Output the [X, Y] coordinate of the center of the cell containing the given text.  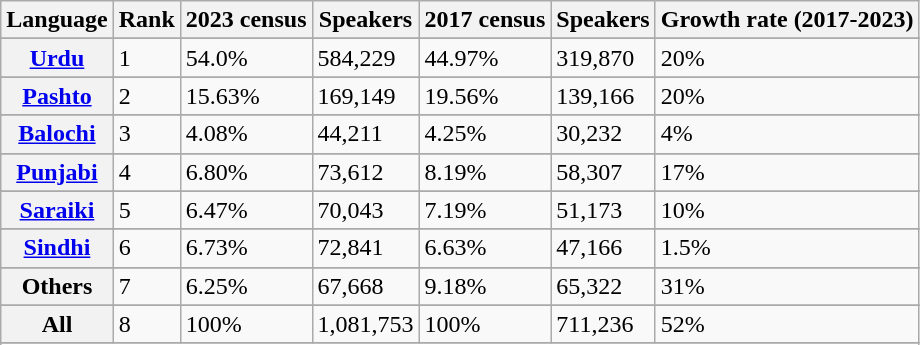
6.25% [246, 286]
17% [787, 172]
1 [146, 58]
44.97% [485, 58]
6.47% [246, 210]
15.63% [246, 96]
47,166 [603, 248]
6.63% [485, 248]
139,166 [603, 96]
51,173 [603, 210]
5 [146, 210]
73,612 [366, 172]
Punjabi [57, 172]
Pashto [57, 96]
9.18% [485, 286]
19.56% [485, 96]
7.19% [485, 210]
65,322 [603, 286]
54.0% [246, 58]
Others [57, 286]
Saraiki [57, 210]
67,668 [366, 286]
6.73% [246, 248]
52% [787, 324]
7 [146, 286]
10% [787, 210]
4.08% [246, 134]
2 [146, 96]
584,229 [366, 58]
Growth rate (2017-2023) [787, 20]
2023 census [246, 20]
8.19% [485, 172]
1.5% [787, 248]
Balochi [57, 134]
4 [146, 172]
72,841 [366, 248]
30,232 [603, 134]
1,081,753 [366, 324]
4.25% [485, 134]
169,149 [366, 96]
711,236 [603, 324]
58,307 [603, 172]
Rank [146, 20]
3 [146, 134]
Language [57, 20]
Urdu [57, 58]
Sindhi [57, 248]
6 [146, 248]
44,211 [366, 134]
2017 census [485, 20]
All [57, 324]
70,043 [366, 210]
8 [146, 324]
6.80% [246, 172]
319,870 [603, 58]
4% [787, 134]
31% [787, 286]
